Identify which cell holds the provided text, then report its (x, y) central coordinate. 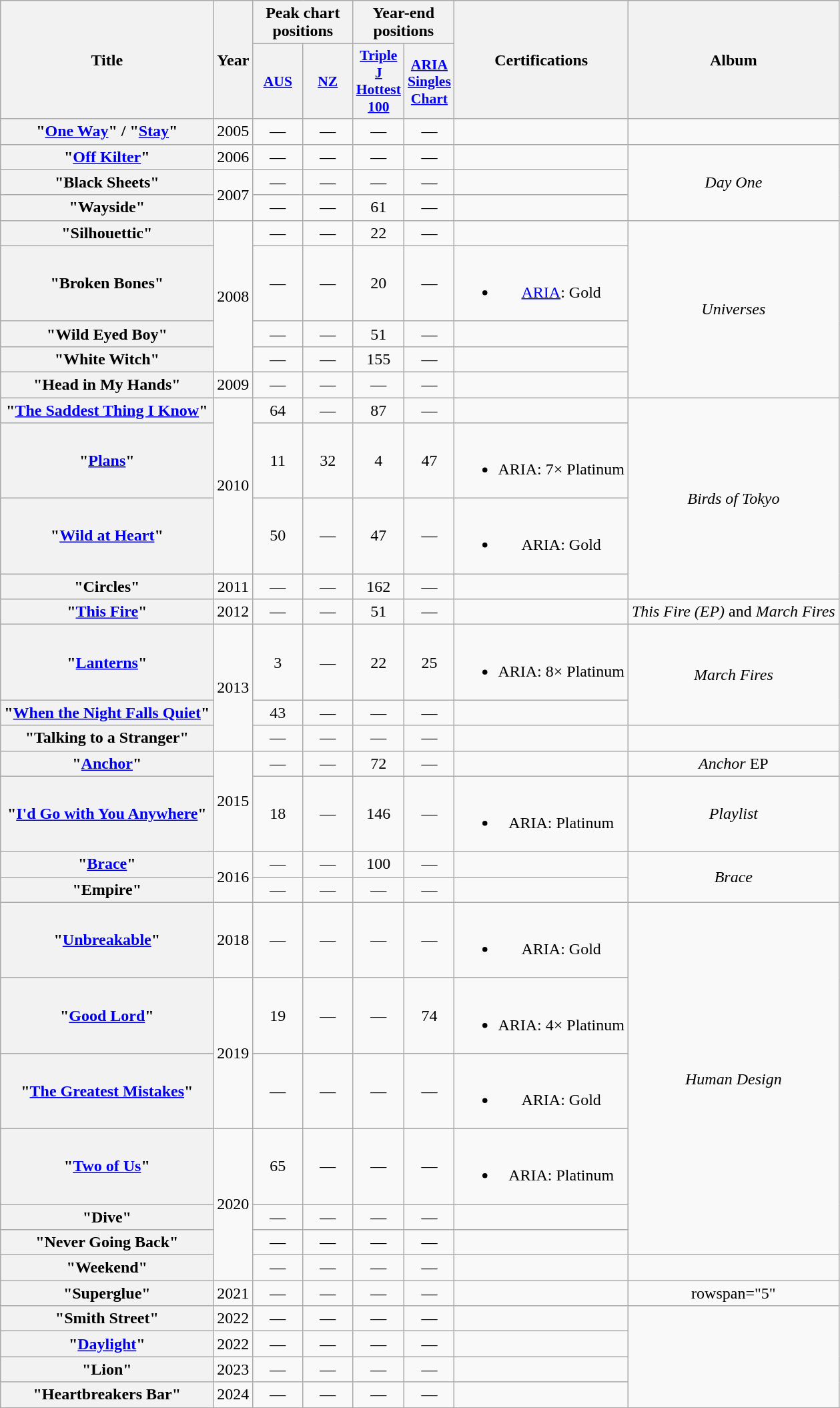
2008 (234, 296)
ARIA: 8× Platinum (542, 662)
72 (379, 763)
Universes (733, 308)
2023 (234, 1369)
43 (278, 713)
"Wild Eyed Boy" (107, 334)
2006 (234, 157)
"Off Kilter" (107, 157)
100 (379, 864)
74 (430, 1016)
"Heartbreakers Bar" (107, 1395)
2021 (234, 1293)
Triple J Hottest 100 (379, 81)
Day One (733, 182)
32 (328, 460)
146 (379, 814)
"Plans" (107, 460)
"This Fire" (107, 612)
3 (278, 662)
Year (234, 60)
ARIA: 7× Platinum (542, 460)
NZ (328, 81)
"Two of Us" (107, 1166)
2010 (234, 486)
64 (278, 410)
Album (733, 60)
"Dive" (107, 1216)
"White Witch" (107, 359)
Title (107, 60)
2016 (234, 877)
"One Way" / "Stay" (107, 131)
Year-end positions (404, 23)
ARIA: 4× Platinum (542, 1016)
rowspan="5" (733, 1293)
11 (278, 460)
"Broken Bones" (107, 283)
"Wayside" (107, 208)
This Fire (EP) and March Fires (733, 612)
"Brace" (107, 864)
"Black Sheets" (107, 182)
"The Greatest Mistakes" (107, 1090)
65 (278, 1166)
"Lanterns" (107, 662)
"Empire" (107, 890)
162 (379, 587)
"Weekend" (107, 1268)
Playlist (733, 814)
"Head in My Hands" (107, 384)
87 (379, 410)
"Daylight" (107, 1344)
2018 (234, 940)
20 (379, 283)
Certifications (542, 60)
2011 (234, 587)
ARIA Singles Chart (430, 81)
2013 (234, 687)
2012 (234, 612)
Peak chart positions (303, 23)
March Fires (733, 675)
"Never Going Back" (107, 1243)
155 (379, 359)
"I'd Go with You Anywhere" (107, 814)
2005 (234, 131)
"Anchor" (107, 763)
"Unbreakable" (107, 940)
50 (278, 537)
Anchor EP (733, 763)
4 (379, 460)
"Talking to a Stranger" (107, 738)
2009 (234, 384)
2020 (234, 1204)
"Good Lord" (107, 1016)
AUS (278, 81)
18 (278, 814)
"The Saddest Thing I Know" (107, 410)
"Silhouettic" (107, 233)
"Lion" (107, 1369)
"When the Night Falls Quiet" (107, 713)
"Circles" (107, 587)
19 (278, 1016)
Birds of Tokyo (733, 498)
"Smith Street" (107, 1319)
"Superglue" (107, 1293)
25 (430, 662)
2015 (234, 801)
2024 (234, 1395)
61 (379, 208)
2007 (234, 195)
Human Design (733, 1078)
"Wild at Heart" (107, 537)
Brace (733, 877)
2019 (234, 1053)
